Return the [X, Y] coordinate for the center point of the cell that contains the specified text.  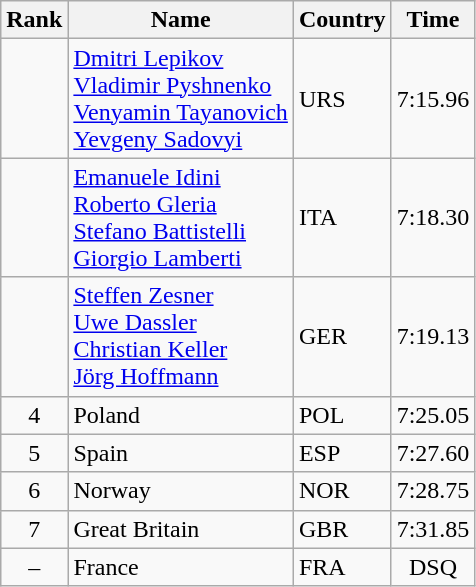
URS [342, 98]
GBR [342, 529]
DSQ [433, 567]
Time [433, 20]
7:28.75 [433, 491]
Steffen Zesner Uwe Dassler Christian Keller Jörg Hoffmann [181, 336]
Name [181, 20]
7 [34, 529]
France [181, 567]
Country [342, 20]
Great Britain [181, 529]
FRA [342, 567]
POL [342, 415]
NOR [342, 491]
6 [34, 491]
ITA [342, 218]
ESP [342, 453]
7:31.85 [433, 529]
7:25.05 [433, 415]
Norway [181, 491]
7:15.96 [433, 98]
– [34, 567]
Poland [181, 415]
Dmitri Lepikov Vladimir Pyshnenko Venyamin Tayanovich Yevgeny Sadovyi [181, 98]
GER [342, 336]
Spain [181, 453]
4 [34, 415]
Rank [34, 20]
5 [34, 453]
7:19.13 [433, 336]
7:27.60 [433, 453]
Emanuele Idini Roberto Gleria Stefano Battistelli Giorgio Lamberti [181, 218]
7:18.30 [433, 218]
